Capture the cell that displays the provided text and extract its (x, y) central coordinate. 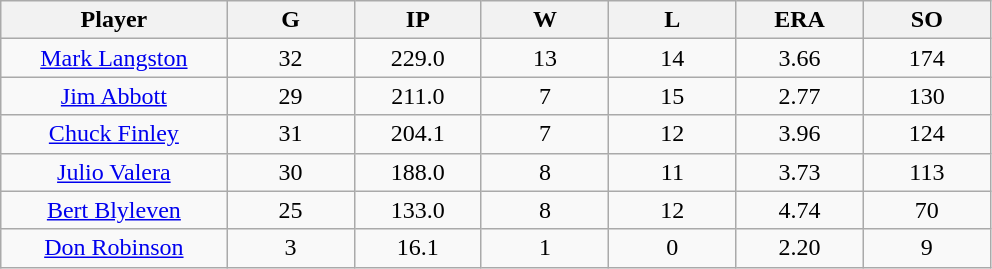
1 (544, 248)
3.96 (800, 134)
14 (672, 58)
G (290, 20)
Chuck Finley (114, 134)
13 (544, 58)
2.77 (800, 96)
31 (290, 134)
204.1 (418, 134)
Player (114, 20)
3.66 (800, 58)
SO (926, 20)
229.0 (418, 58)
11 (672, 172)
15 (672, 96)
2.20 (800, 248)
Don Robinson (114, 248)
Mark Langston (114, 58)
30 (290, 172)
3 (290, 248)
133.0 (418, 210)
3.73 (800, 172)
25 (290, 210)
0 (672, 248)
29 (290, 96)
L (672, 20)
Bert Blyleven (114, 210)
Julio Valera (114, 172)
70 (926, 210)
113 (926, 172)
W (544, 20)
4.74 (800, 210)
Jim Abbott (114, 96)
IP (418, 20)
16.1 (418, 248)
188.0 (418, 172)
130 (926, 96)
ERA (800, 20)
124 (926, 134)
211.0 (418, 96)
174 (926, 58)
9 (926, 248)
32 (290, 58)
